Search for the cell housing the specified text and yield its [x, y] center coordinate. 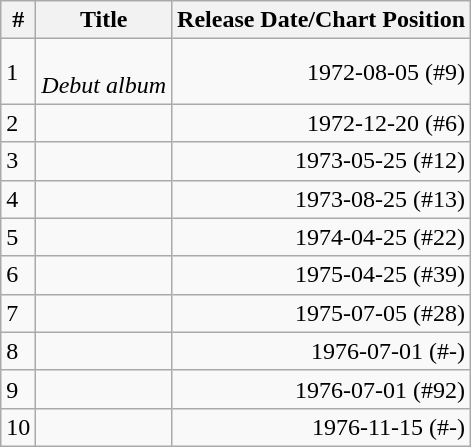
6 [18, 275]
2 [18, 123]
1975-07-05 (#28) [322, 313]
1972-12-20 (#6) [322, 123]
1973-08-25 (#13) [322, 199]
Title [104, 20]
8 [18, 351]
5 [18, 237]
7 [18, 313]
4 [18, 199]
9 [18, 389]
Debut album [104, 72]
3 [18, 161]
1976-07-01 (#92) [322, 389]
10 [18, 427]
Release Date/Chart Position [322, 20]
1972-08-05 (#9) [322, 72]
1 [18, 72]
# [18, 20]
1973-05-25 (#12) [322, 161]
1976-11-15 (#-) [322, 427]
1974-04-25 (#22) [322, 237]
1976-07-01 (#-) [322, 351]
1975-04-25 (#39) [322, 275]
